Return (X, Y) of the center of cell containing provided text 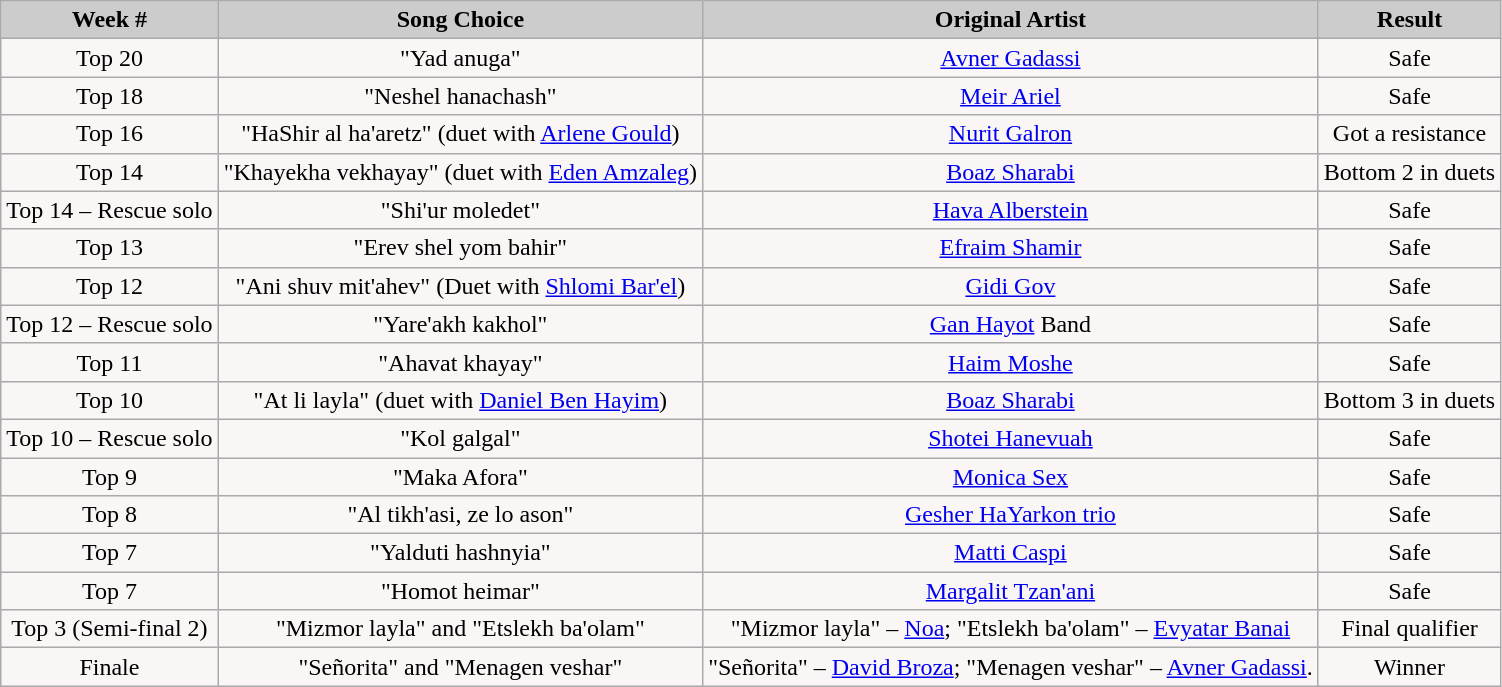
Meir Ariel (1011, 96)
"Erev shel yom bahir" (460, 248)
Gesher HaYarkon trio (1011, 515)
Margalit Tzan'ani (1011, 591)
Top 18 (110, 96)
Hava Alberstein (1011, 210)
Top 10 – Rescue solo (110, 438)
"Yalduti hashnyia" (460, 553)
Top 12 – Rescue solo (110, 324)
"Neshel hanachash" (460, 96)
"HaShir al ha'aretz" (duet with Arlene Gould) (460, 134)
"Mizmor layla" and "Etslekh ba'olam" (460, 629)
"Yare'akh kakhol" (460, 324)
Top 16 (110, 134)
Top 14 (110, 172)
"Kol galgal" (460, 438)
Original Artist (1011, 20)
Week # (110, 20)
Top 12 (110, 286)
"Ahavat khayay" (460, 362)
"Homot heimar" (460, 591)
Efraim Shamir (1011, 248)
Matti Caspi (1011, 553)
Got a resistance (1409, 134)
Nurit Galron (1011, 134)
Top 11 (110, 362)
"Khayekha vekhayay" (duet with Eden Amzaleg) (460, 172)
Result (1409, 20)
Top 13 (110, 248)
Top 8 (110, 515)
Gan Hayot Band (1011, 324)
Haim Moshe (1011, 362)
"Maka Afora" (460, 477)
Gidi Gov (1011, 286)
Finale (110, 667)
Shotei Hanevuah (1011, 438)
Top 14 – Rescue solo (110, 210)
"Señorita" – David Broza; "Menagen veshar" – Avner Gadassi. (1011, 667)
Winner (1409, 667)
Bottom 2 in duets (1409, 172)
"Mizmor layla" – Noa; "Etslekh ba'olam" – Evyatar Banai (1011, 629)
"Señorita" and "Menagen veshar" (460, 667)
Top 3 (Semi-final 2) (110, 629)
Monica Sex (1011, 477)
"Ani shuv mit'ahev" (Duet with Shlomi Bar'el) (460, 286)
"Al tikh'asi, ze lo ason" (460, 515)
"Yad anuga" (460, 58)
Bottom 3 in duets (1409, 400)
Top 20 (110, 58)
"At li layla" (duet with Daniel Ben Hayim) (460, 400)
Top 9 (110, 477)
Top 10 (110, 400)
Song Choice (460, 20)
"Shi'ur moledet" (460, 210)
Final qualifier (1409, 629)
Avner Gadassi (1011, 58)
